For the text-containing cell, return its midpoint in (X, Y) coordinate format. 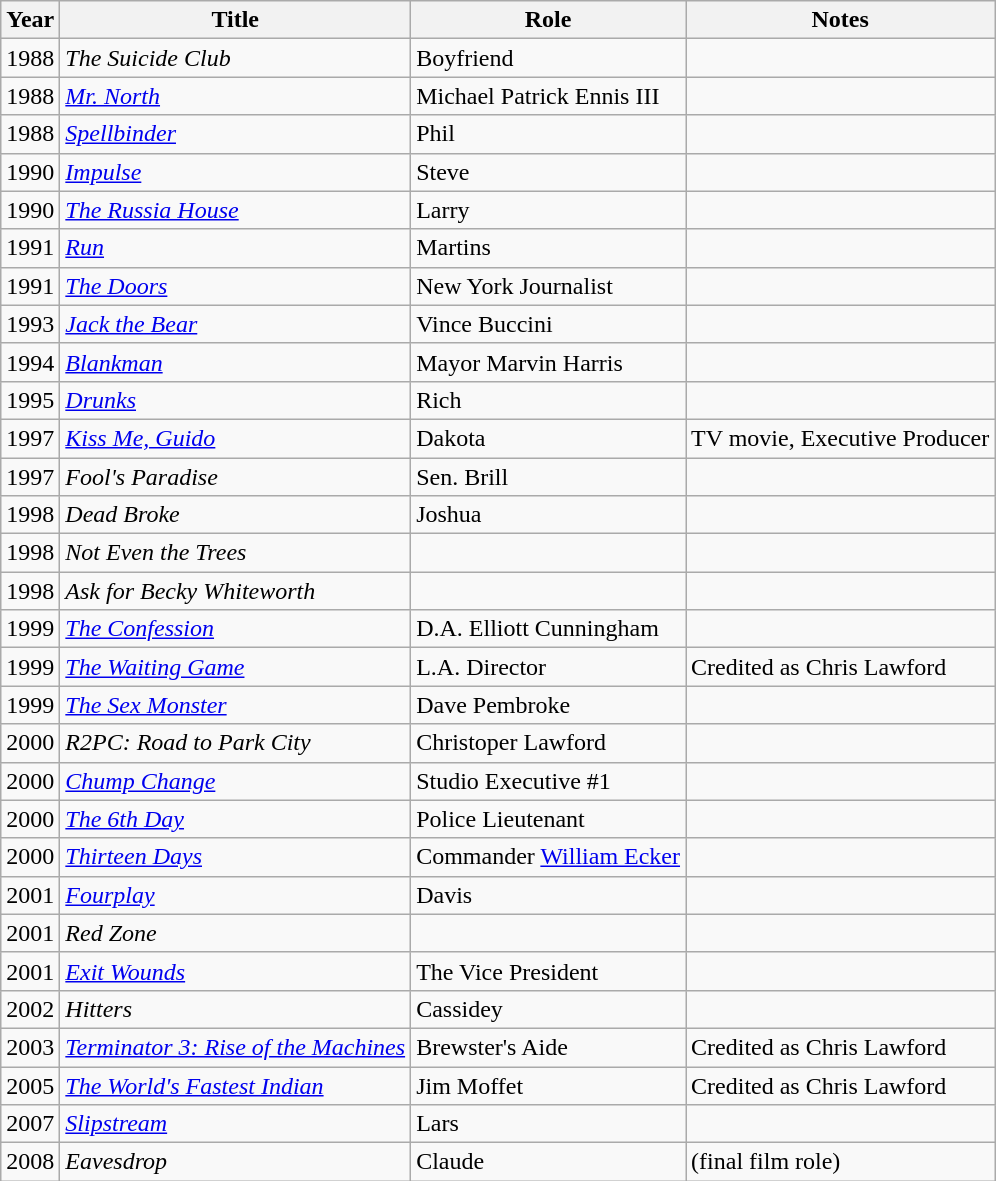
Title (236, 20)
Mr. North (236, 96)
Jack the Bear (236, 324)
Kiss Me, Guido (236, 438)
2008 (30, 1162)
Phil (548, 134)
The Waiting Game (236, 667)
The Sex Monster (236, 705)
Lars (548, 1124)
The Suicide Club (236, 58)
Dead Broke (236, 515)
Hitters (236, 1009)
Christoper Lawford (548, 743)
Dakota (548, 438)
Year (30, 20)
Red Zone (236, 933)
2002 (30, 1009)
The Russia House (236, 210)
Steve (548, 172)
L.A. Director (548, 667)
Larry (548, 210)
R2PC: Road to Park City (236, 743)
2007 (30, 1124)
Drunks (236, 400)
Police Lieutenant (548, 819)
New York Journalist (548, 286)
Davis (548, 895)
Blankman (236, 362)
Not Even the Trees (236, 553)
Michael Patrick Ennis III (548, 96)
Run (236, 248)
Chump Change (236, 781)
Studio Executive #1 (548, 781)
Jim Moffet (548, 1085)
The Confession (236, 629)
Mayor Marvin Harris (548, 362)
Vince Buccini (548, 324)
Rich (548, 400)
TV movie, Executive Producer (840, 438)
The Doors (236, 286)
Commander William Ecker (548, 857)
D.A. Elliott Cunningham (548, 629)
Thirteen Days (236, 857)
Martins (548, 248)
Spellbinder (236, 134)
Notes (840, 20)
The World's Fastest Indian (236, 1085)
Role (548, 20)
Ask for Becky Whiteworth (236, 591)
Cassidey (548, 1009)
1995 (30, 400)
Terminator 3: Rise of the Machines (236, 1047)
Brewster's Aide (548, 1047)
2005 (30, 1085)
Eavesdrop (236, 1162)
1993 (30, 324)
Fourplay (236, 895)
Slipstream (236, 1124)
Dave Pembroke (548, 705)
Fool's Paradise (236, 477)
Impulse (236, 172)
(final film role) (840, 1162)
Boyfriend (548, 58)
2003 (30, 1047)
Exit Wounds (236, 971)
1994 (30, 362)
Claude (548, 1162)
The 6th Day (236, 819)
The Vice President (548, 971)
Sen. Brill (548, 477)
Joshua (548, 515)
